Identify which cell holds the provided text, then report its [X, Y] central coordinate. 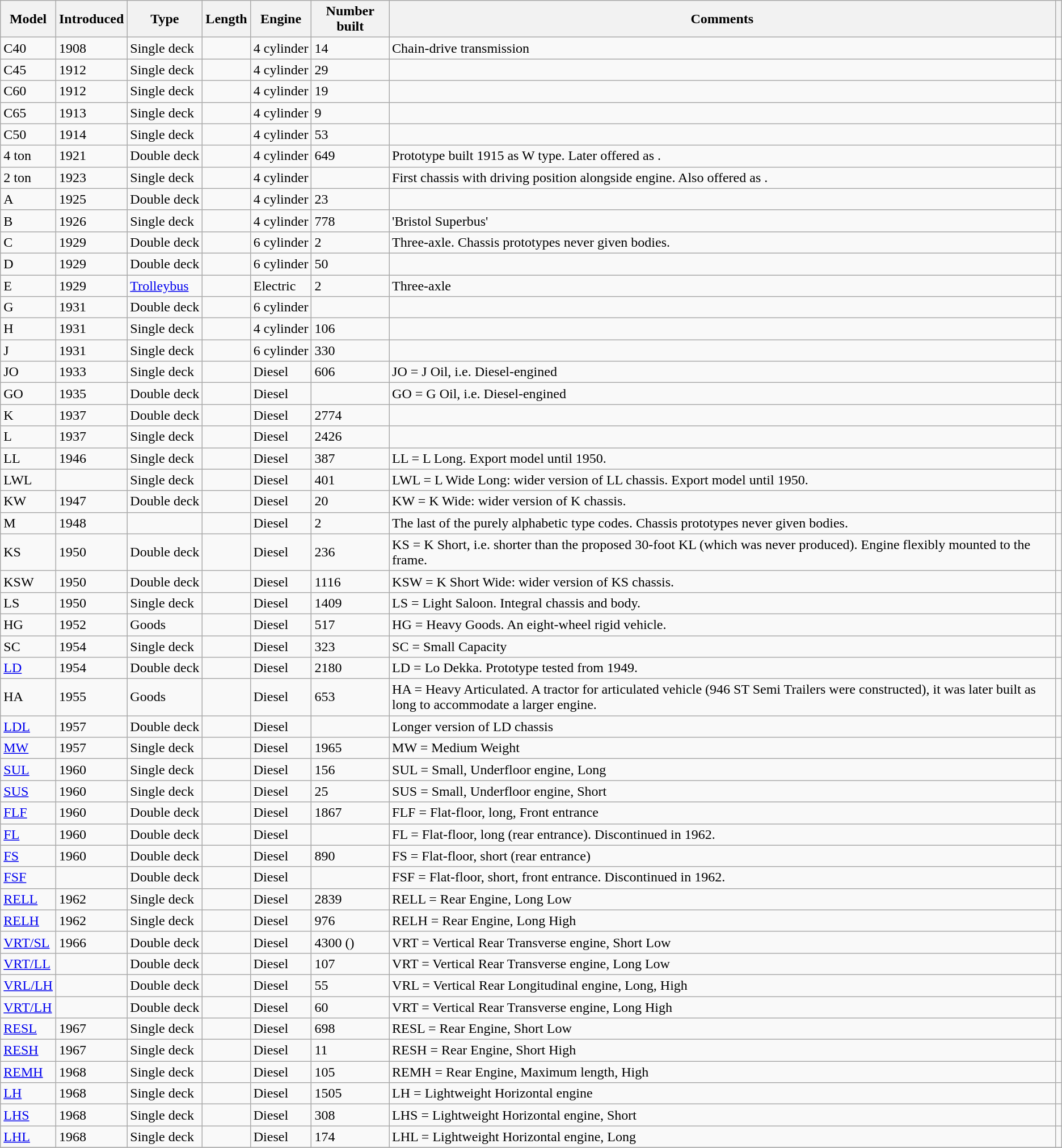
KSW [28, 581]
LH [28, 1094]
LDL [28, 727]
Three-axle [723, 285]
LL = L Long. Export model until 1950. [723, 458]
Three-axle. Chassis prototypes never given bodies. [723, 242]
RESH = Rear Engine, Short High [723, 1050]
20 [351, 501]
FS = Flat-floor, short (rear entrance) [723, 856]
60 [351, 1007]
9 [351, 113]
1923 [91, 178]
156 [351, 770]
4 ton [28, 156]
1908 [91, 48]
29 [351, 70]
REMH = Rear Engine, Maximum length, High [723, 1072]
RELL [28, 899]
LHS = Lightweight Horizontal engine, Short [723, 1115]
107 [351, 964]
FS [28, 856]
B [28, 221]
Length [226, 19]
RELH [28, 921]
LD = Lo Dekka. Prototype tested from 1949. [723, 668]
105 [351, 1072]
SC [28, 646]
HA [28, 698]
387 [351, 458]
JO [28, 372]
KW [28, 501]
1921 [91, 156]
19 [351, 91]
23 [351, 199]
1914 [91, 134]
1913 [91, 113]
VRT/LL [28, 964]
H [28, 329]
RELH = Rear Engine, Long High [723, 921]
SC = Small Capacity [723, 646]
401 [351, 480]
Introduced [91, 19]
LWL [28, 480]
LL [28, 458]
KS [28, 552]
The last of the purely alphabetic type codes. Chassis prototypes never given bodies. [723, 523]
C65 [28, 113]
1933 [91, 372]
1926 [91, 221]
VRL/LH [28, 985]
G [28, 307]
2426 [351, 437]
Trolleybus [165, 285]
698 [351, 1029]
First chassis with driving position alongside engine. Also offered as . [723, 178]
653 [351, 698]
VRT/LH [28, 1007]
VRT = Vertical Rear Transverse engine, Short Low [723, 942]
LS [28, 603]
LWL = L Wide Long: wider version of LL chassis. Export model until 1950. [723, 480]
Type [165, 19]
'Bristol Superbus' [723, 221]
308 [351, 1115]
RESL = Rear Engine, Short Low [723, 1029]
50 [351, 264]
SUL = Small, Underfloor engine, Long [723, 770]
976 [351, 921]
53 [351, 134]
FLF [28, 813]
C50 [28, 134]
236 [351, 552]
VRL = Vertical Rear Longitudinal engine, Long, High [723, 985]
1935 [91, 394]
606 [351, 372]
FSF [28, 877]
106 [351, 329]
MW [28, 748]
C45 [28, 70]
LHS [28, 1115]
1966 [91, 942]
1965 [351, 748]
Engine [281, 19]
LHL = Lightweight Horizontal engine, Long [723, 1137]
SUS = Small, Underfloor engine, Short [723, 791]
2839 [351, 899]
GO = G Oil, i.e. Diesel-engined [723, 394]
1116 [351, 581]
M [28, 523]
KW = K Wide: wider version of K chassis. [723, 501]
LHL [28, 1137]
KS = K Short, i.e. shorter than the proposed 30-foot KL (which was never produced). Engine flexibly mounted to the frame. [723, 552]
A [28, 199]
VRT = Vertical Rear Transverse engine, Long Low [723, 964]
MW = Medium Weight [723, 748]
RESH [28, 1050]
1505 [351, 1094]
1946 [91, 458]
11 [351, 1050]
649 [351, 156]
1947 [91, 501]
JO = J Oil, i.e. Diesel-engined [723, 372]
Prototype built 1915 as W type. Later offered as . [723, 156]
HG = Heavy Goods. An eight-wheel rigid vehicle. [723, 624]
Model [28, 19]
517 [351, 624]
FSF = Flat-floor, short, front entrance. Discontinued in 1962. [723, 877]
1409 [351, 603]
Chain-drive transmission [723, 48]
14 [351, 48]
E [28, 285]
2774 [351, 415]
25 [351, 791]
GO [28, 394]
4300 () [351, 942]
C [28, 242]
2180 [351, 668]
1925 [91, 199]
1952 [91, 624]
LD [28, 668]
1948 [91, 523]
2 ton [28, 178]
Comments [723, 19]
330 [351, 351]
KSW = K Short Wide: wider version of KS chassis. [723, 581]
Electric [281, 285]
890 [351, 856]
C40 [28, 48]
55 [351, 985]
C60 [28, 91]
SUL [28, 770]
1955 [91, 698]
LH = Lightweight Horizontal engine [723, 1094]
1867 [351, 813]
REMH [28, 1072]
FL [28, 834]
174 [351, 1137]
FL = Flat-floor, long (rear entrance). Discontinued in 1962. [723, 834]
D [28, 264]
J [28, 351]
K [28, 415]
RESL [28, 1029]
VRT = Vertical Rear Transverse engine, Long High [723, 1007]
LS = Light Saloon. Integral chassis and body. [723, 603]
Number built [351, 19]
778 [351, 221]
HG [28, 624]
L [28, 437]
323 [351, 646]
FLF = Flat-floor, long, Front entrance [723, 813]
SUS [28, 791]
Longer version of LD chassis [723, 727]
VRT/SL [28, 942]
RELL = Rear Engine, Long Low [723, 899]
